Scan for the cell matching the given text and deliver its (x, y) coordinate at center. 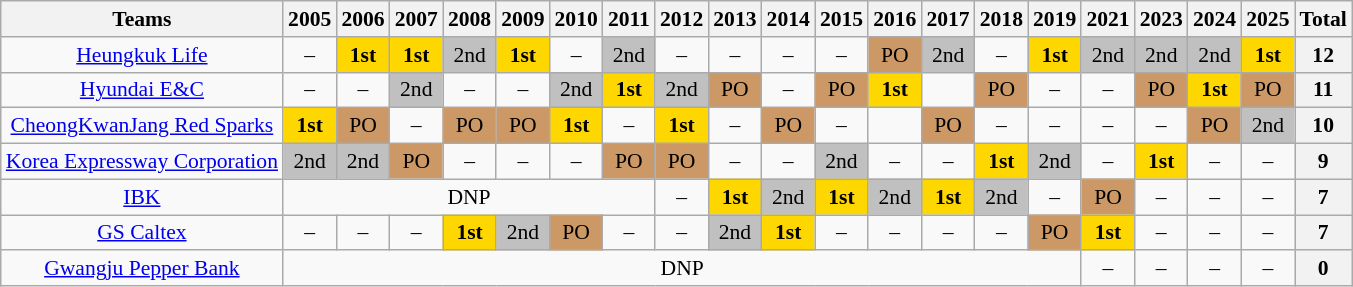
2011 (629, 19)
10 (1322, 126)
12 (1322, 55)
2017 (948, 19)
2008 (470, 19)
2006 (362, 19)
2025 (1268, 19)
Hyundai E&C (142, 90)
CheongKwanJang Red Sparks (142, 126)
2014 (788, 19)
2021 (1108, 19)
Heungkuk Life (142, 55)
2023 (1162, 19)
Total (1322, 19)
2012 (682, 19)
2018 (1002, 19)
Gwangju Pepper Bank (142, 269)
2010 (576, 19)
IBK (142, 197)
2019 (1054, 19)
GS Caltex (142, 233)
2009 (522, 19)
2024 (1214, 19)
11 (1322, 90)
2007 (416, 19)
2013 (734, 19)
9 (1322, 162)
2005 (310, 19)
2016 (894, 19)
2015 (842, 19)
Korea Expressway Corporation (142, 162)
Teams (142, 19)
0 (1322, 269)
